Find where the given text appears and provide that cell's center as (X, Y) coordinate. 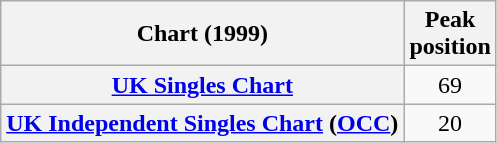
Chart (1999) (202, 34)
UK Singles Chart (202, 85)
Peakposition (450, 34)
20 (450, 123)
69 (450, 85)
UK Independent Singles Chart (OCC) (202, 123)
